Find where the given text appears and provide that cell's center as [X, Y] coordinate. 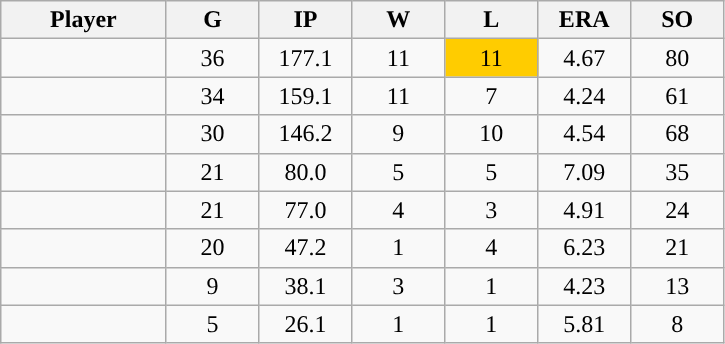
159.1 [306, 96]
77.0 [306, 210]
35 [678, 172]
38.1 [306, 286]
7.09 [584, 172]
5.81 [584, 324]
SO [678, 20]
34 [212, 96]
L [492, 20]
20 [212, 248]
G [212, 20]
4.67 [584, 58]
8 [678, 324]
80.0 [306, 172]
36 [212, 58]
4.24 [584, 96]
68 [678, 134]
47.2 [306, 248]
177.1 [306, 58]
4.23 [584, 286]
IP [306, 20]
4.54 [584, 134]
24 [678, 210]
Player [84, 20]
6.23 [584, 248]
13 [678, 286]
80 [678, 58]
26.1 [306, 324]
4.91 [584, 210]
61 [678, 96]
ERA [584, 20]
W [398, 20]
10 [492, 134]
146.2 [306, 134]
7 [492, 96]
30 [212, 134]
